Return [X, Y] of the center of cell containing provided text 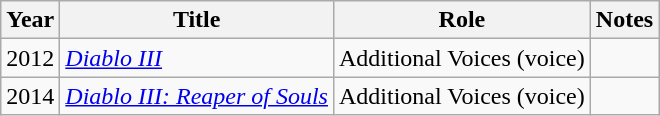
Notes [624, 20]
Year [30, 20]
Diablo III [197, 58]
Role [462, 20]
2014 [30, 96]
Diablo III: Reaper of Souls [197, 96]
Title [197, 20]
2012 [30, 58]
